Return the [X, Y] coordinate for the center point of the cell that contains the specified text.  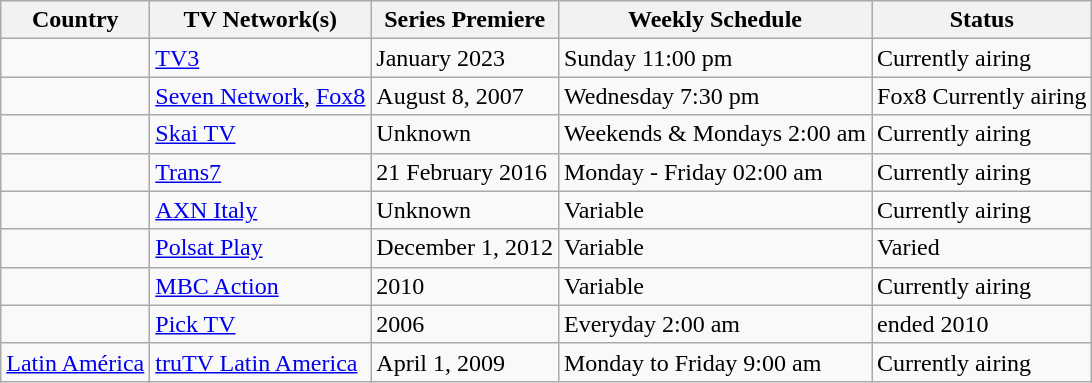
Latin América [76, 362]
21 February 2016 [465, 172]
Country [76, 20]
Weekends & Mondays 2:00 am [714, 134]
Sunday 11:00 pm [714, 58]
truTV Latin America [260, 362]
2006 [465, 324]
ended 2010 [982, 324]
Seven Network, Fox8 [260, 96]
April 1, 2009 [465, 362]
Wednesday 7:30 pm [714, 96]
2010 [465, 286]
January 2023 [465, 58]
Monday to Friday 9:00 am [714, 362]
Trans7 [260, 172]
Weekly Schedule [714, 20]
Varied [982, 248]
Series Premiere [465, 20]
Everyday 2:00 am [714, 324]
MBC Action [260, 286]
Polsat Play [260, 248]
Status [982, 20]
TV Network(s) [260, 20]
Skai TV [260, 134]
AXN Italy [260, 210]
Fox8 Currently airing [982, 96]
TV3 [260, 58]
August 8, 2007 [465, 96]
December 1, 2012 [465, 248]
Monday - Friday 02:00 am [714, 172]
Pick TV [260, 324]
